Scan for the cell matching the given text and deliver its [x, y] coordinate at center. 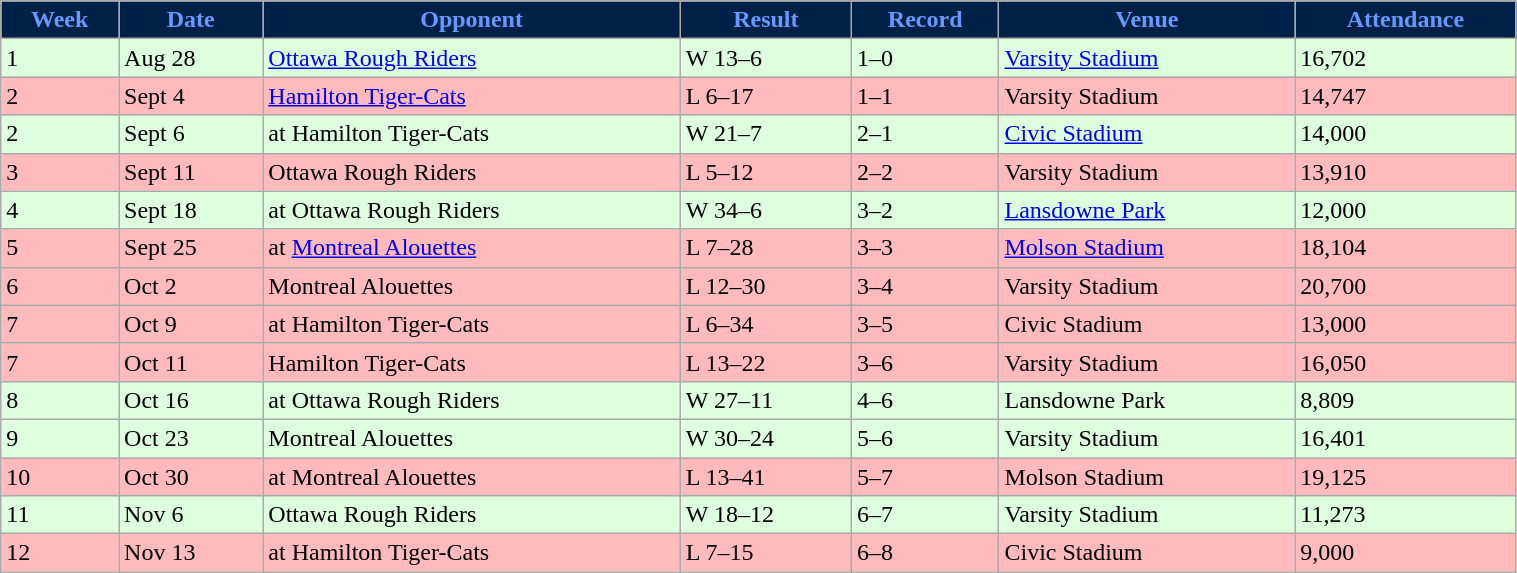
L 7–15 [766, 553]
Sept 4 [191, 96]
Oct 16 [191, 400]
Sept 6 [191, 134]
10 [60, 477]
1–0 [925, 58]
Aug 28 [191, 58]
Sept 18 [191, 210]
L 7–28 [766, 248]
12,000 [1406, 210]
Date [191, 20]
6–7 [925, 515]
Oct 23 [191, 438]
Sept 11 [191, 172]
12 [60, 553]
3–3 [925, 248]
Oct 11 [191, 362]
9,000 [1406, 553]
6 [60, 286]
3 [60, 172]
16,050 [1406, 362]
L 6–34 [766, 324]
W 18–12 [766, 515]
5–7 [925, 477]
Nov 6 [191, 515]
5–6 [925, 438]
W 27–11 [766, 400]
Attendance [1406, 20]
2–1 [925, 134]
8 [60, 400]
Oct 2 [191, 286]
W 34–6 [766, 210]
6–8 [925, 553]
W 21–7 [766, 134]
1–1 [925, 96]
L 5–12 [766, 172]
Result [766, 20]
18,104 [1406, 248]
W 30–24 [766, 438]
4 [60, 210]
Nov 13 [191, 553]
16,702 [1406, 58]
L 12–30 [766, 286]
8,809 [1406, 400]
Oct 30 [191, 477]
14,000 [1406, 134]
L 13–41 [766, 477]
L 13–22 [766, 362]
13,910 [1406, 172]
Opponent [472, 20]
11,273 [1406, 515]
3–5 [925, 324]
L 6–17 [766, 96]
3–6 [925, 362]
11 [60, 515]
Record [925, 20]
5 [60, 248]
1 [60, 58]
Oct 9 [191, 324]
4–6 [925, 400]
20,700 [1406, 286]
3–2 [925, 210]
Venue [1147, 20]
3–4 [925, 286]
2–2 [925, 172]
16,401 [1406, 438]
13,000 [1406, 324]
14,747 [1406, 96]
Sept 25 [191, 248]
19,125 [1406, 477]
W 13–6 [766, 58]
9 [60, 438]
Week [60, 20]
